Find where the given text appears and provide that cell's center as (x, y) coordinate. 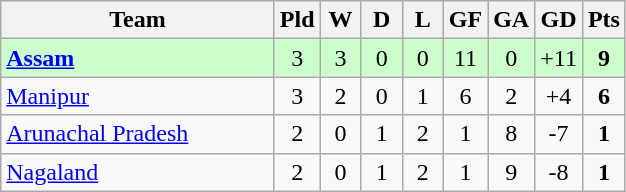
Team (138, 20)
D (382, 20)
Nagaland (138, 172)
Assam (138, 58)
Arunachal Pradesh (138, 134)
GF (465, 20)
Pld (297, 20)
-7 (559, 134)
8 (512, 134)
Pts (604, 20)
11 (465, 58)
W (340, 20)
GA (512, 20)
GD (559, 20)
+11 (559, 58)
+4 (559, 96)
-8 (559, 172)
Manipur (138, 96)
L (422, 20)
